Return [X, Y] of the center of cell containing provided text 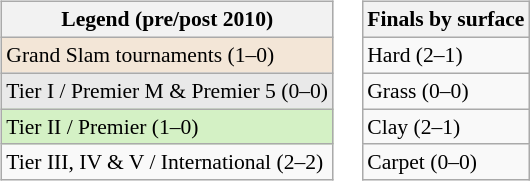
Finals by surface [446, 20]
Grand Slam tournaments (1–0) [167, 55]
Legend (pre/post 2010) [167, 20]
Tier I / Premier M & Premier 5 (0–0) [167, 91]
Tier II / Premier (1–0) [167, 127]
Tier III, IV & V / International (2–2) [167, 162]
Carpet (0–0) [446, 162]
Clay (2–1) [446, 127]
Hard (2–1) [446, 55]
Grass (0–0) [446, 91]
